Locate the cell with the specified text and output its (X, Y) center coordinate. 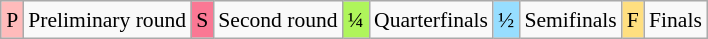
S (202, 20)
P (12, 20)
Semifinals (570, 20)
Preliminary round (107, 20)
¼ (356, 20)
Quarterfinals (431, 20)
F (633, 20)
½ (506, 20)
Second round (278, 20)
Finals (676, 20)
